Identify which cell holds the provided text, then report its (x, y) central coordinate. 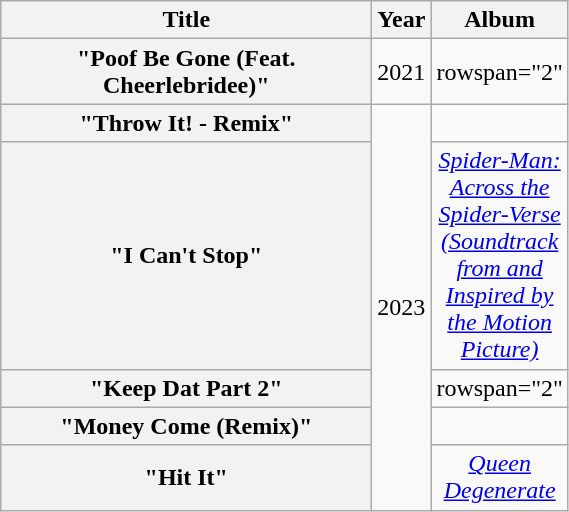
Album (500, 20)
Queen Degenerate (500, 478)
Spider-Man: Across the Spider-Verse (Soundtrack from and Inspired by the Motion Picture) (500, 256)
Title (186, 20)
"Throw It! - Remix" (186, 123)
"Keep Dat Part 2" (186, 388)
2021 (402, 72)
Year (402, 20)
"I Can't Stop" (186, 256)
"Poof Be Gone (Feat. Cheerlebridee)" (186, 72)
"Money Come (Remix)" (186, 426)
"Hit It" (186, 478)
2023 (402, 307)
